Find where the given text appears and provide that cell's center as [x, y] coordinate. 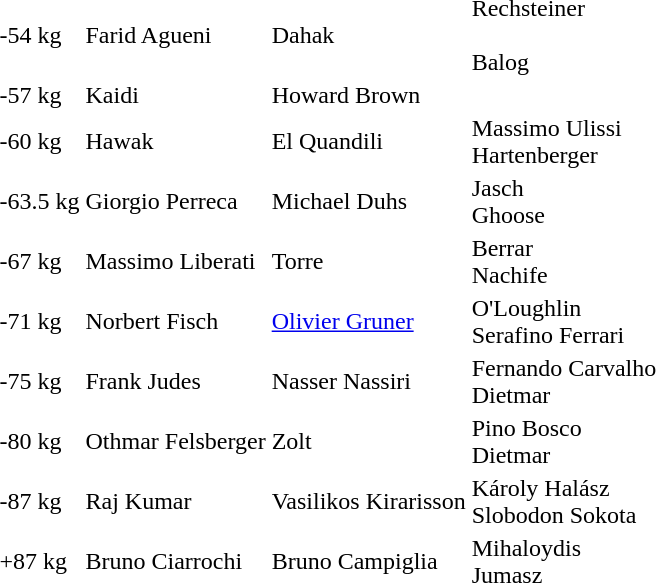
Giorgio Perreca [176, 202]
Zolt [368, 442]
Norbert Fisch [176, 322]
Olivier Gruner [368, 322]
El Quandili [368, 142]
Frank Judes [176, 382]
Massimo Liberati [176, 262]
Kaidi [176, 95]
Torre [368, 262]
Hawak [176, 142]
Raj Kumar [176, 502]
Howard Brown [368, 95]
Othmar Felsberger [176, 442]
Vasilikos Kirarisson [368, 502]
Michael Duhs [368, 202]
Nasser Nassiri [368, 382]
